From the cell containing the given text, extract its center point as [X, Y] coordinate. 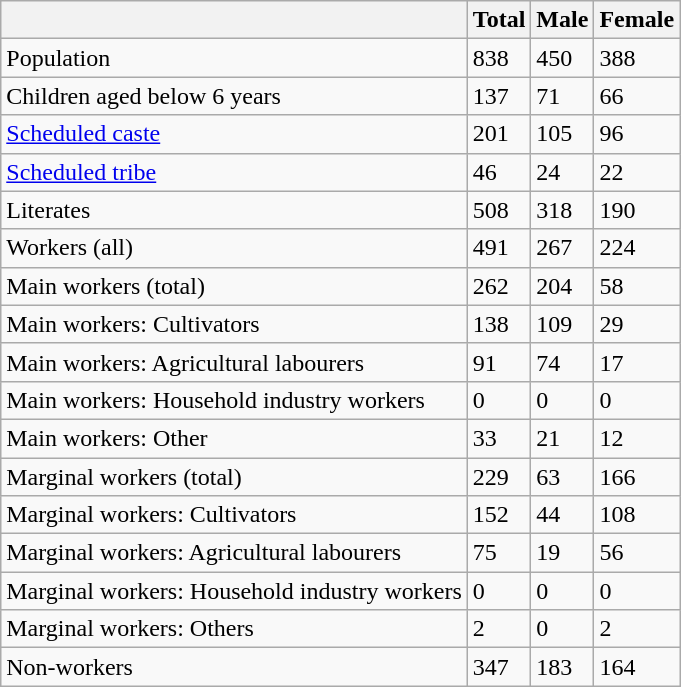
Main workers (total) [234, 286]
71 [562, 96]
63 [562, 477]
347 [499, 667]
224 [637, 248]
33 [499, 438]
Scheduled caste [234, 134]
19 [562, 553]
Main workers: Cultivators [234, 324]
164 [637, 667]
58 [637, 286]
66 [637, 96]
21 [562, 438]
75 [499, 553]
491 [499, 248]
450 [562, 58]
204 [562, 286]
Total [499, 20]
Literates [234, 210]
74 [562, 362]
183 [562, 667]
190 [637, 210]
Main workers: Household industry workers [234, 400]
Marginal workers (total) [234, 477]
Marginal workers: Agricultural labourers [234, 553]
24 [562, 172]
91 [499, 362]
229 [499, 477]
Scheduled tribe [234, 172]
44 [562, 515]
Marginal workers: Cultivators [234, 515]
318 [562, 210]
96 [637, 134]
Workers (all) [234, 248]
22 [637, 172]
267 [562, 248]
Non-workers [234, 667]
Main workers: Agricultural labourers [234, 362]
Male [562, 20]
201 [499, 134]
Main workers: Other [234, 438]
17 [637, 362]
105 [562, 134]
262 [499, 286]
137 [499, 96]
838 [499, 58]
166 [637, 477]
56 [637, 553]
108 [637, 515]
Children aged below 6 years [234, 96]
29 [637, 324]
Population [234, 58]
109 [562, 324]
12 [637, 438]
152 [499, 515]
Female [637, 20]
Marginal workers: Others [234, 629]
138 [499, 324]
388 [637, 58]
508 [499, 210]
46 [499, 172]
Marginal workers: Household industry workers [234, 591]
